Detect which cell encompasses the target text, then output its (X, Y) center coordinate. 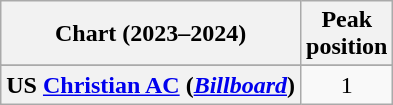
1 (347, 85)
Chart (2023–2024) (151, 34)
Peak position (347, 34)
US Christian AC (Billboard) (151, 85)
